Extract the [X, Y] coordinate from the center of the cell holding the provided text.  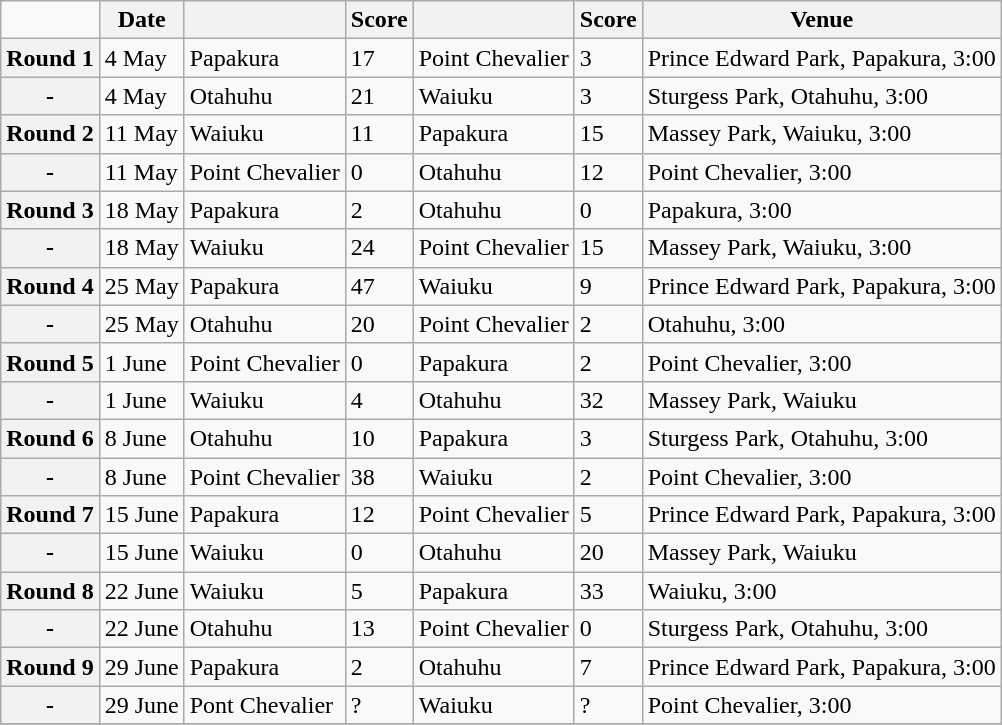
Round 5 [50, 362]
10 [379, 438]
9 [608, 286]
Date [142, 20]
Papakura, 3:00 [822, 210]
33 [608, 591]
Otahuhu, 3:00 [822, 324]
Round 1 [50, 58]
Round 4 [50, 286]
Round 2 [50, 134]
Round 6 [50, 438]
4 [379, 400]
Venue [822, 20]
Waiuku, 3:00 [822, 591]
13 [379, 629]
Round 8 [50, 591]
7 [608, 667]
47 [379, 286]
Pont Chevalier [264, 705]
21 [379, 96]
Round 7 [50, 515]
24 [379, 248]
32 [608, 400]
Round 9 [50, 667]
11 [379, 134]
Round 3 [50, 210]
38 [379, 477]
17 [379, 58]
